From the cell containing the given text, extract its center point as (x, y) coordinate. 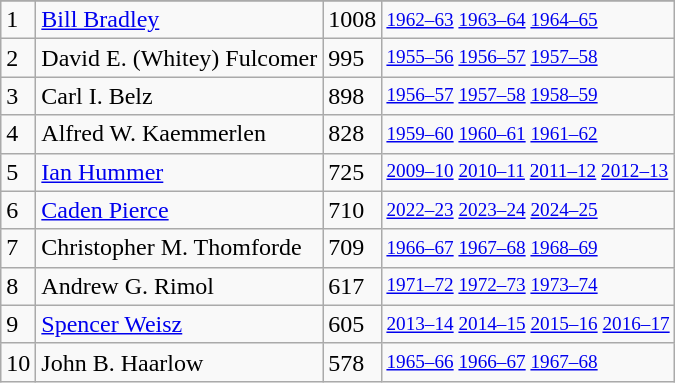
2009–10 2010–11 2011–12 2012–13 (528, 172)
995 (352, 58)
1965–66 1966–67 1967–68 (528, 362)
898 (352, 96)
5 (18, 172)
Carl I. Belz (180, 96)
John B. Haarlow (180, 362)
10 (18, 362)
1008 (352, 20)
9 (18, 324)
828 (352, 134)
2013–14 2014–15 2015–16 2016–17 (528, 324)
Bill Bradley (180, 20)
1956–57 1957–58 1958–59 (528, 96)
Alfred W. Kaemmerlen (180, 134)
Caden Pierce (180, 210)
Christopher M. Thomforde (180, 248)
710 (352, 210)
617 (352, 286)
7 (18, 248)
1 (18, 20)
Andrew G. Rimol (180, 286)
1962–63 1963–64 1964–65 (528, 20)
David E. (Whitey) Fulcomer (180, 58)
4 (18, 134)
578 (352, 362)
3 (18, 96)
1959–60 1960–61 1961–62 (528, 134)
1966–67 1967–68 1968–69 (528, 248)
Ian Hummer (180, 172)
709 (352, 248)
1971–72 1972–73 1973–74 (528, 286)
1955–56 1956–57 1957–58 (528, 58)
605 (352, 324)
2022–23 2023–24 2024–25 (528, 210)
8 (18, 286)
2 (18, 58)
6 (18, 210)
Spencer Weisz (180, 324)
725 (352, 172)
